Determine the [X, Y] coordinate at the center of the cell enclosing the given text.  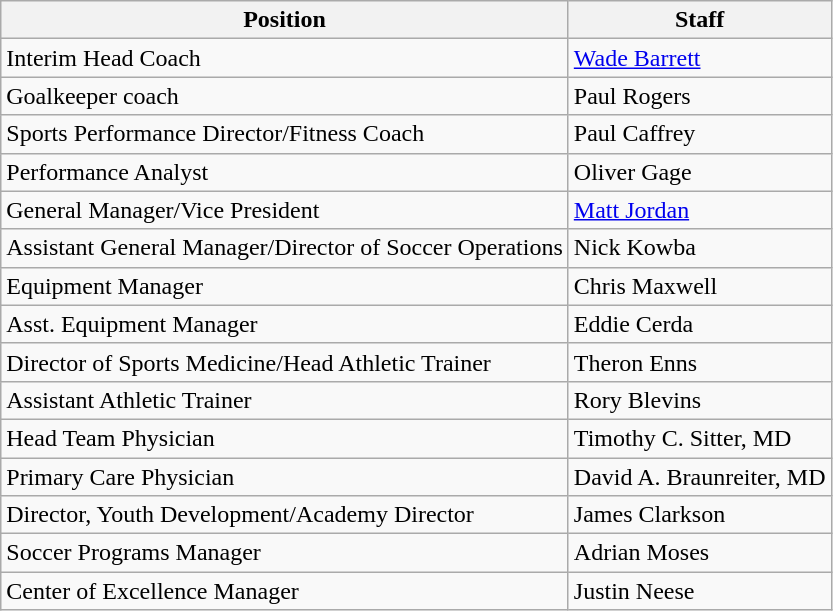
Goalkeeper coach [285, 96]
Interim Head Coach [285, 58]
Asst. Equipment Manager [285, 324]
Position [285, 20]
Timothy C. Sitter, MD [700, 438]
Director of Sports Medicine/Head Athletic Trainer [285, 362]
Primary Care Physician [285, 477]
General Manager/Vice President [285, 210]
Paul Rogers [700, 96]
Adrian Moses [700, 553]
Performance Analyst [285, 172]
Oliver Gage [700, 172]
Wade Barrett [700, 58]
Equipment Manager [285, 286]
James Clarkson [700, 515]
Rory Blevins [700, 400]
Paul Caffrey [700, 134]
Assistant Athletic Trainer [285, 400]
Justin Neese [700, 591]
Head Team Physician [285, 438]
Staff [700, 20]
Theron Enns [700, 362]
Director, Youth Development/Academy Director [285, 515]
Assistant General Manager/Director of Soccer Operations [285, 248]
Eddie Cerda [700, 324]
Soccer Programs Manager [285, 553]
Matt Jordan [700, 210]
Center of Excellence Manager [285, 591]
Nick Kowba [700, 248]
Chris Maxwell [700, 286]
Sports Performance Director/Fitness Coach [285, 134]
David A. Braunreiter, MD [700, 477]
